Search for the cell housing the specified text and yield its (X, Y) center coordinate. 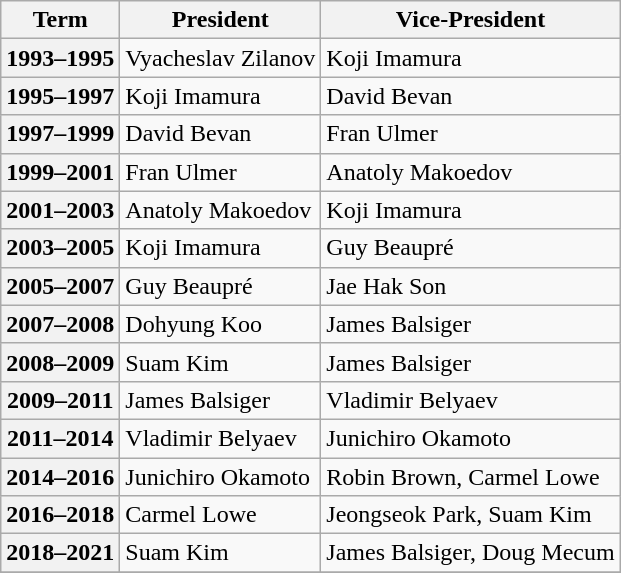
2007–2008 (60, 324)
1993–1995 (60, 58)
2011–2014 (60, 438)
2018–2021 (60, 553)
2005–2007 (60, 286)
President (220, 20)
Robin Brown, Carmel Lowe (470, 477)
1999–2001 (60, 172)
Carmel Lowe (220, 515)
2014–2016 (60, 477)
Vyacheslav Zilanov (220, 58)
2009–2011 (60, 400)
1997–1999 (60, 134)
Dohyung Koo (220, 324)
2003–2005 (60, 248)
2001–2003 (60, 210)
1995–1997 (60, 96)
Jeongseok Park, Suam Kim (470, 515)
2016–2018 (60, 515)
James Balsiger, Doug Mecum (470, 553)
Jae Hak Son (470, 286)
Vice-President (470, 20)
2008–2009 (60, 362)
Term (60, 20)
